Detect which cell encompasses the target text, then output its [X, Y] center coordinate. 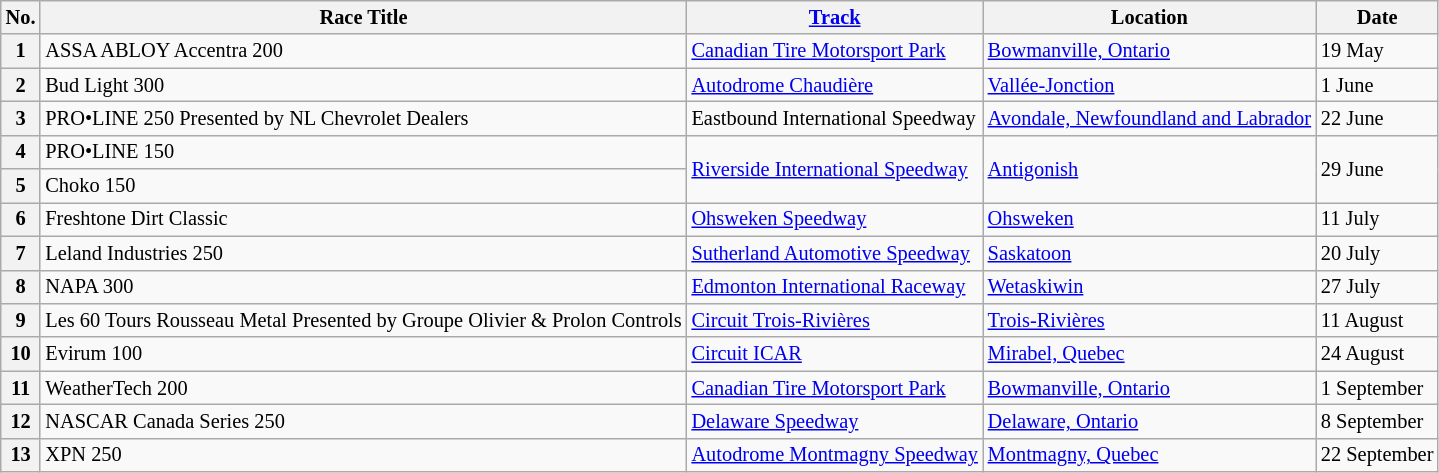
1 September [1377, 388]
Track [835, 17]
Date [1377, 17]
Race Title [363, 17]
11 July [1377, 219]
NAPA 300 [363, 287]
Ohsweken [1150, 219]
Wetaskiwin [1150, 287]
Delaware Speedway [835, 421]
Freshtone Dirt Classic [363, 219]
9 [21, 320]
Eastbound International Speedway [835, 118]
10 [21, 354]
PRO•LINE 250 Presented by NL Chevrolet Dealers [363, 118]
Choko 150 [363, 186]
8 [21, 287]
Trois-Rivières [1150, 320]
NASCAR Canada Series 250 [363, 421]
7 [21, 253]
XPN 250 [363, 455]
Bud Light 300 [363, 85]
24 August [1377, 354]
PRO•LINE 150 [363, 152]
20 July [1377, 253]
Sutherland Automotive Speedway [835, 253]
4 [21, 152]
Mirabel, Quebec [1150, 354]
Autodrome Montmagny Speedway [835, 455]
Location [1150, 17]
1 [21, 51]
19 May [1377, 51]
6 [21, 219]
5 [21, 186]
Leland Industries 250 [363, 253]
WeatherTech 200 [363, 388]
3 [21, 118]
No. [21, 17]
Riverside International Speedway [835, 168]
Delaware, Ontario [1150, 421]
Montmagny, Quebec [1150, 455]
12 [21, 421]
8 September [1377, 421]
1 June [1377, 85]
22 June [1377, 118]
Avondale, Newfoundland and Labrador [1150, 118]
Les 60 Tours Rousseau Metal Presented by Groupe Olivier & Prolon Controls [363, 320]
Circuit Trois-Rivières [835, 320]
ASSA ABLOY Accentra 200 [363, 51]
Vallée-Jonction [1150, 85]
Ohsweken Speedway [835, 219]
27 July [1377, 287]
Antigonish [1150, 168]
11 [21, 388]
Edmonton International Raceway [835, 287]
2 [21, 85]
Evirum 100 [363, 354]
13 [21, 455]
22 September [1377, 455]
Autodrome Chaudière [835, 85]
29 June [1377, 168]
Saskatoon [1150, 253]
11 August [1377, 320]
Circuit ICAR [835, 354]
